Return [X, Y] of the center of cell containing provided text 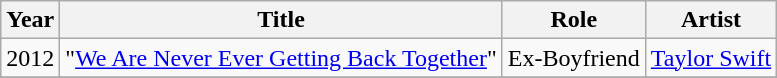
Year [30, 20]
Role [574, 20]
"We Are Never Ever Getting Back Together" [281, 58]
2012 [30, 58]
Title [281, 20]
Ex-Boyfriend [574, 58]
Taylor Swift [710, 58]
Artist [710, 20]
